Capture the cell that displays the provided text and extract its [X, Y] central coordinate. 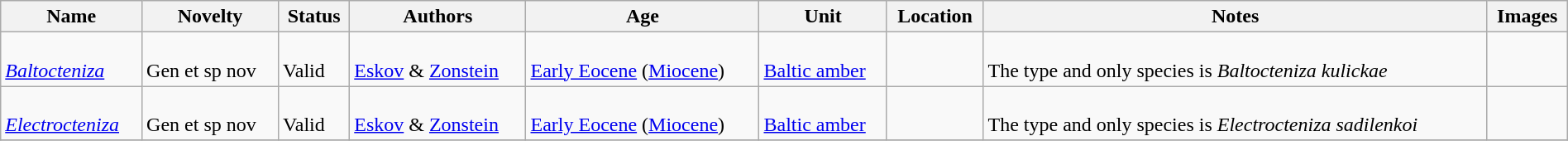
The type and only species is Baltocteniza kulickae [1236, 60]
Electrocteniza [71, 113]
Novelty [210, 17]
Notes [1236, 17]
Authors [438, 17]
Baltocteniza [71, 60]
Age [643, 17]
Images [1527, 17]
Unit [823, 17]
Status [314, 17]
The type and only species is Electrocteniza sadilenkoi [1236, 113]
Location [935, 17]
Name [71, 17]
